Identify which cell holds the provided text, then report its [X, Y] central coordinate. 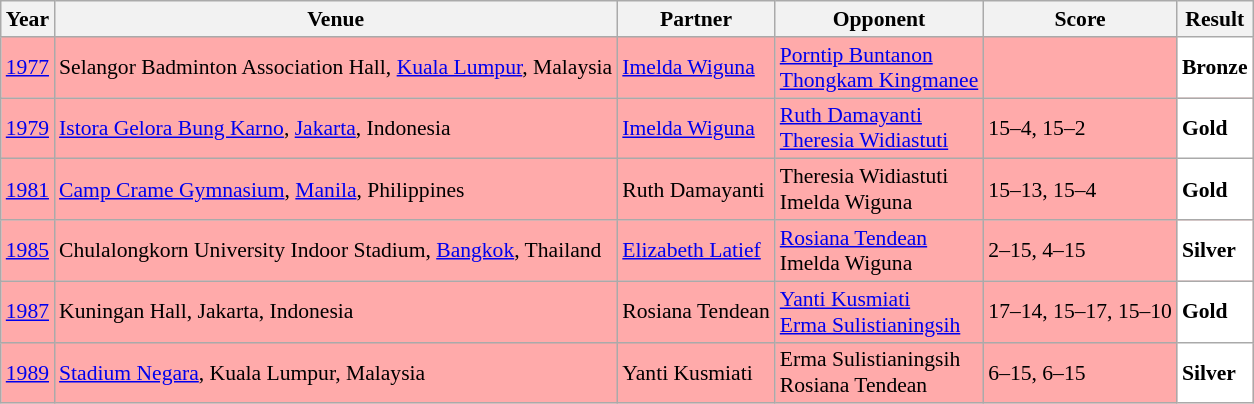
Erma Sulistianingsih Rosiana Tendean [880, 372]
1981 [28, 190]
15–13, 15–4 [1080, 190]
Rosiana Tendean Imelda Wiguna [880, 250]
6–15, 6–15 [1080, 372]
Opponent [880, 19]
Elizabeth Latief [696, 250]
1987 [28, 312]
Yanti Kusmiati [696, 372]
1977 [28, 68]
Venue [336, 19]
1979 [28, 128]
Theresia Widiastuti Imelda Wiguna [880, 190]
Result [1215, 19]
Year [28, 19]
Chulalongkorn University Indoor Stadium, Bangkok, Thailand [336, 250]
Ruth Damayanti [696, 190]
Kuningan Hall, Jakarta, Indonesia [336, 312]
15–4, 15–2 [1080, 128]
Camp Crame Gymnasium, Manila, Philippines [336, 190]
Stadium Negara, Kuala Lumpur, Malaysia [336, 372]
Porntip Buntanon Thongkam Kingmanee [880, 68]
Yanti Kusmiati Erma Sulistianingsih [880, 312]
Ruth Damayanti Theresia Widiastuti [880, 128]
Score [1080, 19]
Partner [696, 19]
17–14, 15–17, 15–10 [1080, 312]
Selangor Badminton Association Hall, Kuala Lumpur, Malaysia [336, 68]
1989 [28, 372]
1985 [28, 250]
Bronze [1215, 68]
Istora Gelora Bung Karno, Jakarta, Indonesia [336, 128]
2–15, 4–15 [1080, 250]
Rosiana Tendean [696, 312]
